Provide the (X, Y) coordinate of the cell's center where the given text is located.  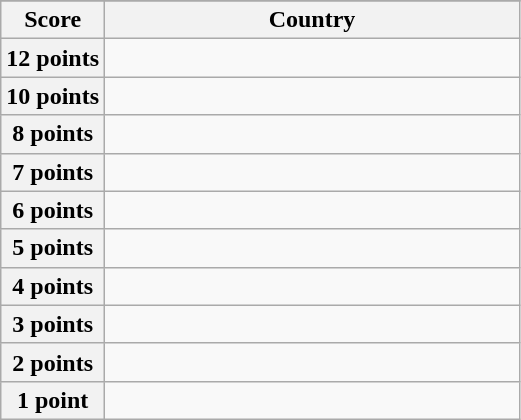
2 points (53, 362)
5 points (53, 248)
Country (312, 20)
6 points (53, 210)
3 points (53, 324)
10 points (53, 96)
7 points (53, 172)
Score (53, 20)
4 points (53, 286)
1 point (53, 400)
12 points (53, 58)
8 points (53, 134)
